Scan for the cell matching the given text and deliver its (X, Y) coordinate at center. 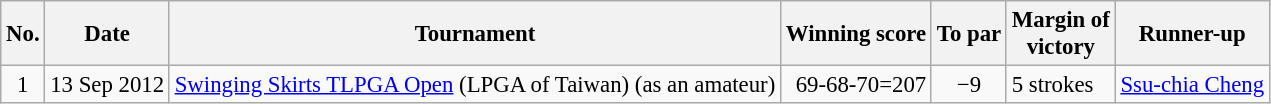
Swinging Skirts TLPGA Open (LPGA of Taiwan) (as an amateur) (474, 85)
Ssu-chia Cheng (1192, 85)
Runner-up (1192, 34)
13 Sep 2012 (107, 85)
To par (968, 34)
No. (23, 34)
69-68-70=207 (856, 85)
5 strokes (1060, 85)
Tournament (474, 34)
Date (107, 34)
Winning score (856, 34)
1 (23, 85)
Margin ofvictory (1060, 34)
−9 (968, 85)
